Provide the [X, Y] coordinate of the cell's center where the given text is located.  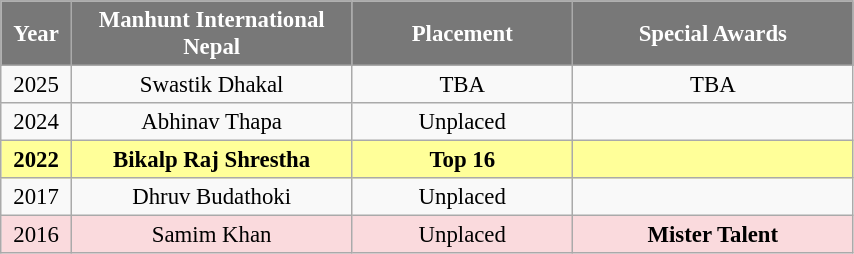
Bikalp Raj Shrestha [212, 160]
2016 [36, 235]
Top 16 [462, 160]
Year [36, 34]
2024 [36, 122]
2017 [36, 197]
Manhunt International Nepal [212, 34]
Abhinav Thapa [212, 122]
Samim Khan [212, 235]
Dhruv Budathoki [212, 197]
Special Awards [714, 34]
2025 [36, 85]
Mister Talent [714, 235]
2022 [36, 160]
Swastik Dhakal [212, 85]
Placement [462, 34]
